Search for the cell housing the specified text and yield its (x, y) center coordinate. 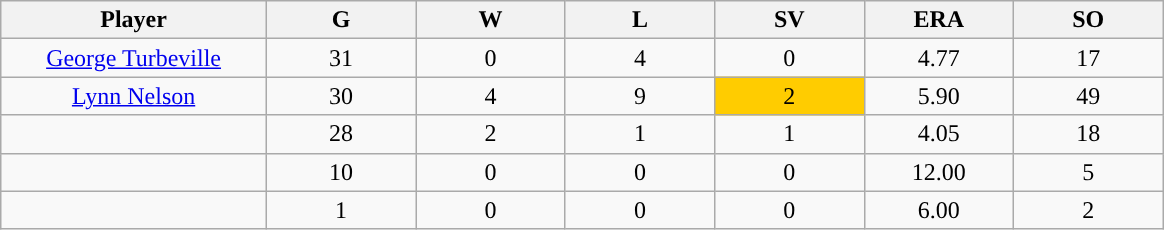
17 (1088, 58)
SO (1088, 20)
9 (640, 96)
31 (340, 58)
ERA (938, 20)
SV (790, 20)
G (340, 20)
Lynn Nelson (134, 96)
12.00 (938, 172)
5 (1088, 172)
4.05 (938, 134)
Player (134, 20)
5.90 (938, 96)
4.77 (938, 58)
18 (1088, 134)
W (490, 20)
L (640, 20)
28 (340, 134)
George Turbeville (134, 58)
6.00 (938, 210)
49 (1088, 96)
30 (340, 96)
10 (340, 172)
